Find where the given text appears and provide that cell's center as (X, Y) coordinate. 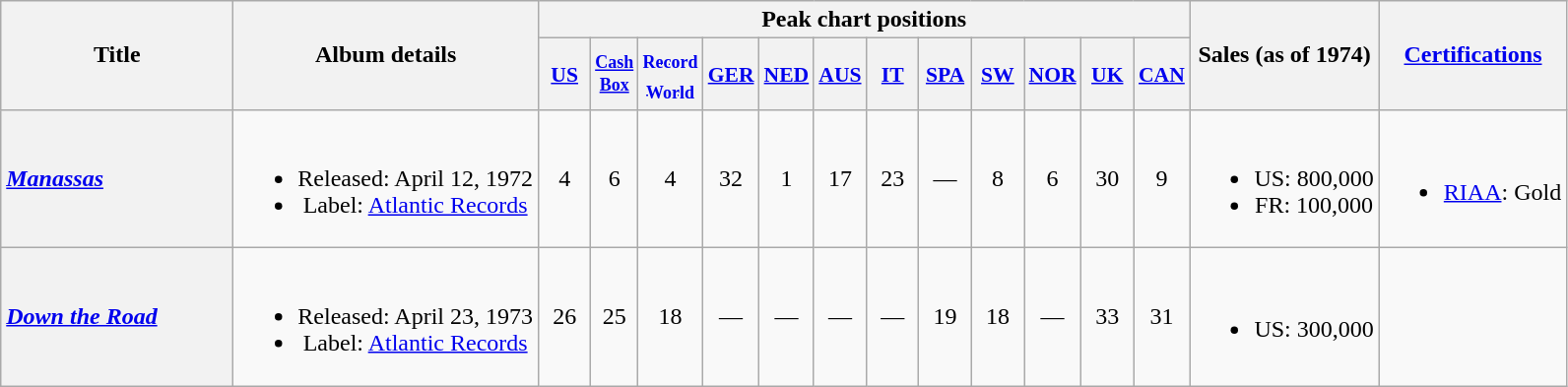
1 (787, 179)
Released: April 23, 1973Label: Atlantic Records (386, 317)
AUS (839, 75)
17 (839, 179)
US: 800,000FR: 100,000 (1284, 179)
Sales (as of 1974) (1284, 55)
UK (1107, 75)
NOR (1053, 75)
SPA (946, 75)
NED (787, 75)
SW (997, 75)
9 (1162, 179)
25 (615, 317)
Album details (386, 55)
30 (1107, 179)
31 (1162, 317)
19 (946, 317)
Manassas (117, 179)
US (565, 75)
CAN (1162, 75)
US: 300,000 (1284, 317)
32 (731, 179)
8 (997, 179)
23 (892, 179)
Certifications (1472, 55)
RIAA: Gold (1472, 179)
GER (731, 75)
Down the Road (117, 317)
Released: April 12, 1972Label: Atlantic Records (386, 179)
26 (565, 317)
Record World (671, 75)
IT (892, 75)
Cash Box (615, 75)
33 (1107, 317)
Peak chart positions (865, 20)
Title (117, 55)
